From the cell containing the given text, extract its center point as (x, y) coordinate. 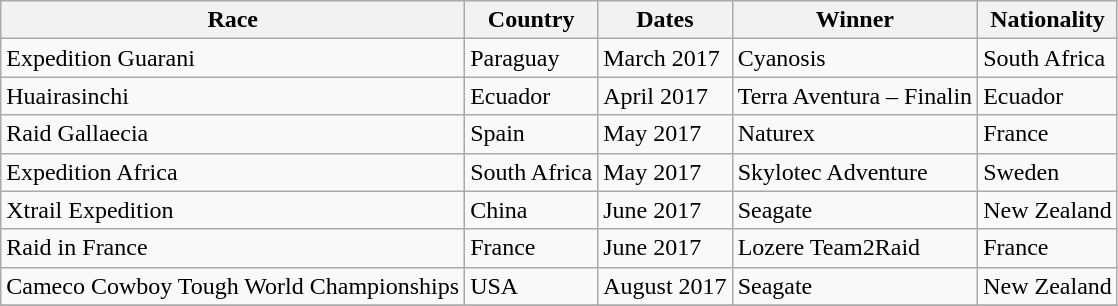
Winner (855, 20)
Cyanosis (855, 58)
Country (532, 20)
Terra Aventura – Finalin (855, 96)
April 2017 (665, 96)
Skylotec Adventure (855, 172)
Huairasinchi (233, 96)
Spain (532, 134)
March 2017 (665, 58)
Cameco Cowboy Tough World Championships (233, 286)
China (532, 210)
Sweden (1048, 172)
Race (233, 20)
Expedition Africa (233, 172)
Naturex (855, 134)
Dates (665, 20)
Nationality (1048, 20)
Raid in France (233, 248)
Raid Gallaecia (233, 134)
USA (532, 286)
August 2017 (665, 286)
Expedition Guarani (233, 58)
Paraguay (532, 58)
Xtrail Expedition (233, 210)
Lozere Team2Raid (855, 248)
